Pinpoint the cell where the given text exists, returning its (X, Y) midpoint coordinate. 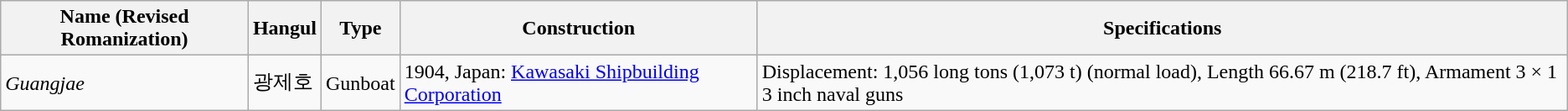
Guangjae (125, 82)
1904, Japan: Kawasaki Shipbuilding Corporation (578, 82)
Hangul (285, 29)
Name (Revised Romanization) (125, 29)
Gunboat (360, 82)
Type (360, 29)
광제호 (285, 82)
Construction (578, 29)
Specifications (1163, 29)
Displacement: 1,056 long tons (1,073 t) (normal load), Length 66.67 m (218.7 ft), Armament 3 × 1 3 inch naval guns (1163, 82)
